Detect which cell encompasses the target text, then output its [x, y] center coordinate. 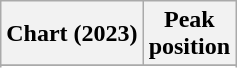
Chart (2023) [72, 34]
Peakposition [189, 34]
